Output the (x, y) coordinate of the center of the cell containing the given text.  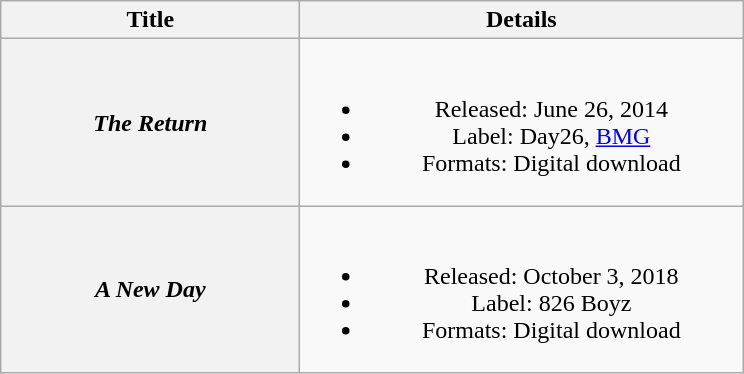
Title (150, 20)
The Return (150, 122)
Released: June 26, 2014Label: Day26, BMGFormats: Digital download (522, 122)
A New Day (150, 290)
Released: October 3, 2018Label: 826 BoyzFormats: Digital download (522, 290)
Details (522, 20)
